From the cell containing the given text, extract its center point as (x, y) coordinate. 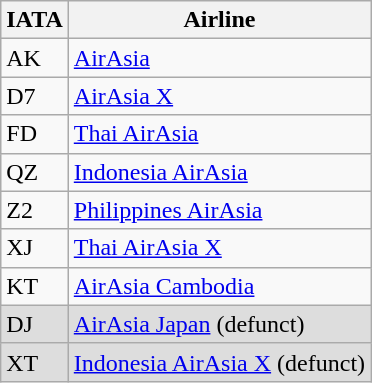
Z2 (35, 210)
AirAsia Japan (defunct) (219, 324)
Indonesia AirAsia (219, 172)
FD (35, 134)
IATA (35, 20)
D7 (35, 96)
Thai AirAsia X (219, 248)
KT (35, 286)
AirAsia Cambodia (219, 286)
Airline (219, 20)
Philippines AirAsia (219, 210)
QZ (35, 172)
XJ (35, 248)
XT (35, 362)
AirAsia X (219, 96)
Indonesia AirAsia X (defunct) (219, 362)
Thai AirAsia (219, 134)
DJ (35, 324)
AirAsia (219, 58)
AK (35, 58)
